Provide the [x, y] coordinate of the cell's center where the given text is located.  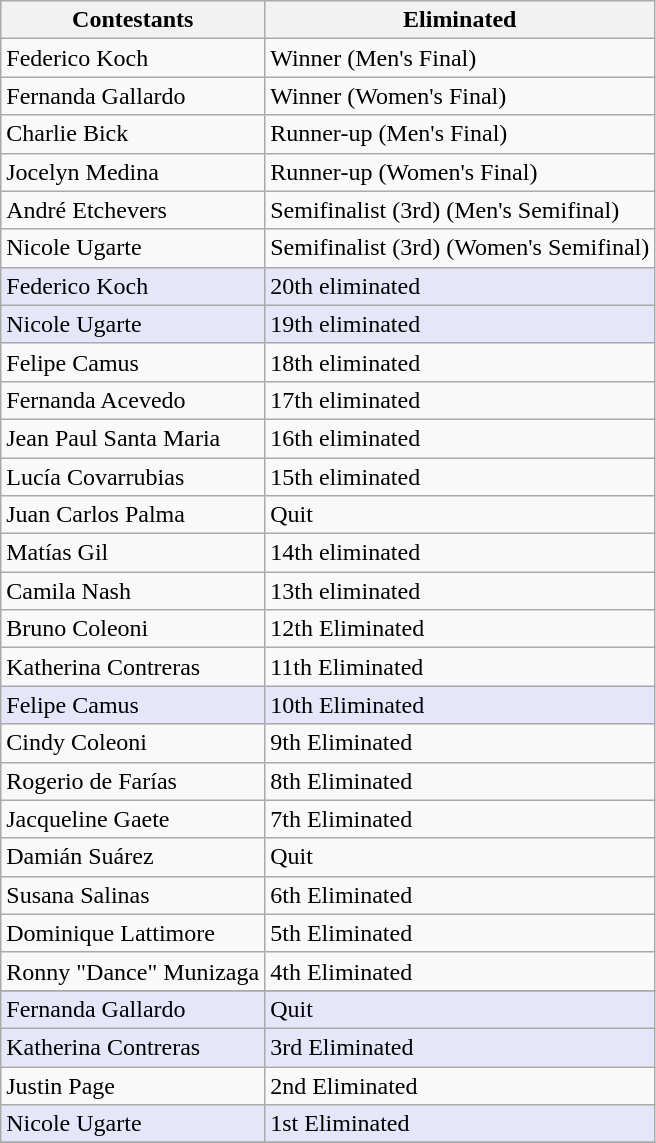
Jocelyn Medina [133, 172]
Fernanda Acevedo [133, 400]
4th Eliminated [460, 971]
12th Eliminated [460, 629]
Cindy Coleoni [133, 743]
Damián Suárez [133, 857]
17th eliminated [460, 400]
11th Eliminated [460, 667]
Juan Carlos Palma [133, 515]
Winner (Women's Final) [460, 96]
Charlie Bick [133, 134]
Rogerio de Farías [133, 781]
Contestants [133, 20]
16th eliminated [460, 438]
18th eliminated [460, 362]
Susana Salinas [133, 895]
14th eliminated [460, 553]
15th eliminated [460, 477]
Justin Page [133, 1085]
Lucía Covarrubias [133, 477]
2nd Eliminated [460, 1085]
6th Eliminated [460, 895]
Runner-up (Men's Final) [460, 134]
Eliminated [460, 20]
1st Eliminated [460, 1124]
8th Eliminated [460, 781]
Semifinalist (3rd) (Men's Semifinal) [460, 210]
Camila Nash [133, 591]
13th eliminated [460, 591]
9th Eliminated [460, 743]
Dominique Lattimore [133, 933]
Jacqueline Gaete [133, 819]
3rd Eliminated [460, 1047]
20th eliminated [460, 286]
5th Eliminated [460, 933]
Jean Paul Santa Maria [133, 438]
7th Eliminated [460, 819]
Matías Gil [133, 553]
Semifinalist (3rd) (Women's Semifinal) [460, 248]
10th Eliminated [460, 705]
Ronny "Dance" Munizaga [133, 971]
André Etchevers [133, 210]
Runner-up (Women's Final) [460, 172]
Winner (Men's Final) [460, 58]
19th eliminated [460, 324]
Bruno Coleoni [133, 629]
